Scan for the cell matching the given text and deliver its (X, Y) coordinate at center. 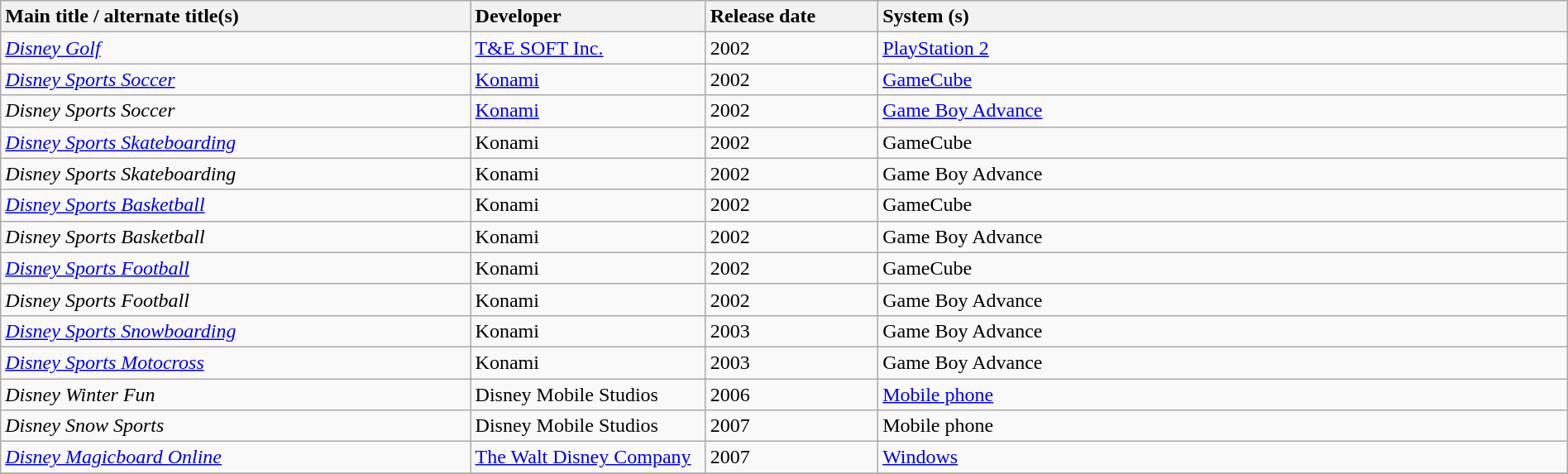
The Walt Disney Company (588, 457)
Main title / alternate title(s) (236, 17)
Disney Sports Snowboarding (236, 331)
System (s) (1223, 17)
Developer (588, 17)
Disney Sports Motocross (236, 362)
Disney Golf (236, 48)
Disney Winter Fun (236, 395)
Disney Magicboard Online (236, 457)
Windows (1223, 457)
PlayStation 2 (1223, 48)
Release date (791, 17)
Disney Snow Sports (236, 426)
T&E SOFT Inc. (588, 48)
2006 (791, 395)
